From the cell containing the given text, extract its center point as [X, Y] coordinate. 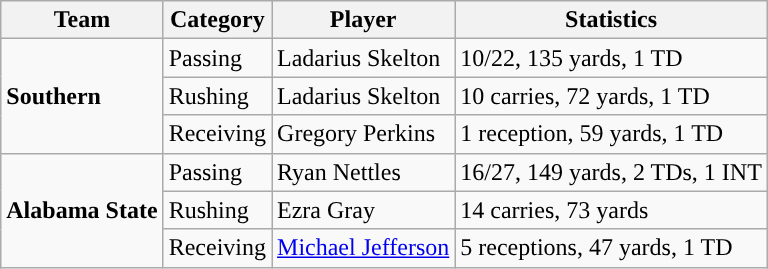
Ezra Gray [364, 210]
Southern [82, 96]
Statistics [612, 20]
Ryan Nettles [364, 172]
Player [364, 20]
Alabama State [82, 210]
1 reception, 59 yards, 1 TD [612, 134]
16/27, 149 yards, 2 TDs, 1 INT [612, 172]
14 carries, 73 yards [612, 210]
Gregory Perkins [364, 134]
5 receptions, 47 yards, 1 TD [612, 248]
Team [82, 20]
Michael Jefferson [364, 248]
10/22, 135 yards, 1 TD [612, 58]
10 carries, 72 yards, 1 TD [612, 96]
Category [217, 20]
